Output the [X, Y] coordinate of the center of the cell containing the given text.  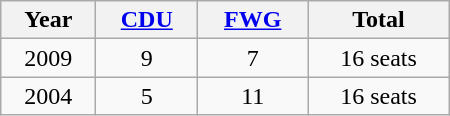
CDU [147, 20]
9 [147, 58]
Total [378, 20]
11 [253, 96]
2009 [48, 58]
5 [147, 96]
7 [253, 58]
Year [48, 20]
2004 [48, 96]
FWG [253, 20]
